Provide the (x, y) coordinate of the cell's center where the given text is located.  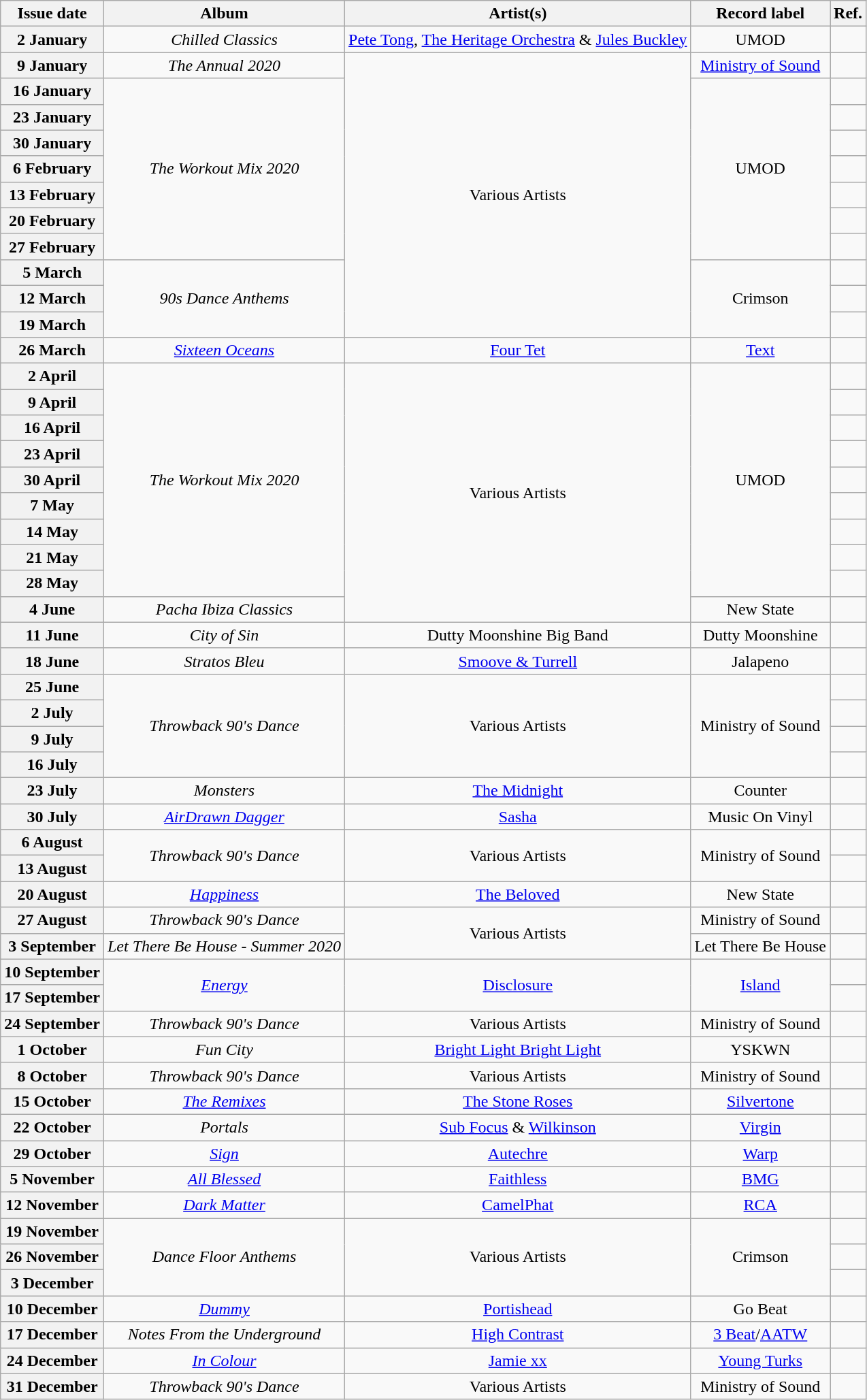
26 March (52, 351)
The Remixes (224, 1101)
Dark Matter (224, 1205)
17 September (52, 998)
12 November (52, 1205)
Jamie xx (518, 1361)
Faithless (518, 1179)
8 October (52, 1075)
Record label (761, 14)
16 July (52, 765)
Artist(s) (518, 14)
Let There Be House - Summer 2020 (224, 946)
Sasha (518, 817)
Sign (224, 1154)
90s Dance Anthems (224, 298)
17 December (52, 1335)
24 December (52, 1361)
2 January (52, 39)
5 November (52, 1179)
5 March (52, 272)
Music On Vinyl (761, 817)
City of Sin (224, 635)
31 December (52, 1386)
3 Beat/AATW (761, 1335)
All Blessed (224, 1179)
24 September (52, 1024)
19 March (52, 325)
Young Turks (761, 1361)
23 April (52, 454)
2 July (52, 713)
AirDrawn Dagger (224, 817)
1 October (52, 1049)
12 March (52, 298)
20 August (52, 894)
Dutty Moonshine (761, 635)
16 April (52, 428)
Island (761, 985)
The Beloved (518, 894)
11 June (52, 635)
Monsters (224, 791)
The Midnight (518, 791)
Sixteen Oceans (224, 351)
Text (761, 351)
Pete Tong, The Heritage Orchestra & Jules Buckley (518, 39)
Issue date (52, 14)
Jalapeno (761, 661)
13 February (52, 195)
23 July (52, 791)
High Contrast (518, 1335)
4 June (52, 609)
Fun City (224, 1049)
In Colour (224, 1361)
YSKWN (761, 1049)
Energy (224, 985)
18 June (52, 661)
27 February (52, 246)
RCA (761, 1205)
22 October (52, 1127)
27 August (52, 920)
Pacha Ibiza Classics (224, 609)
7 May (52, 506)
21 May (52, 557)
The Stone Roses (518, 1101)
Virgin (761, 1127)
Dutty Moonshine Big Band (518, 635)
15 October (52, 1101)
6 February (52, 169)
2 April (52, 376)
CamelPhat (518, 1205)
Bright Light Bright Light (518, 1049)
28 May (52, 583)
9 July (52, 738)
Dance Floor Anthems (224, 1257)
30 July (52, 817)
19 November (52, 1231)
Chilled Classics (224, 39)
6 August (52, 843)
Notes From the Underground (224, 1335)
26 November (52, 1257)
Four Tet (518, 351)
10 September (52, 972)
23 January (52, 117)
Portals (224, 1127)
13 August (52, 868)
Dummy (224, 1309)
Sub Focus & Wilkinson (518, 1127)
Ref. (848, 14)
Let There Be House (761, 946)
3 September (52, 946)
9 April (52, 402)
14 May (52, 532)
Go Beat (761, 1309)
Autechre (518, 1154)
Counter (761, 791)
29 October (52, 1154)
20 February (52, 221)
Portishead (518, 1309)
Disclosure (518, 985)
9 January (52, 65)
25 June (52, 687)
3 December (52, 1283)
30 April (52, 480)
Smoove & Turrell (518, 661)
Album (224, 14)
BMG (761, 1179)
16 January (52, 91)
Warp (761, 1154)
Silvertone (761, 1101)
Happiness (224, 894)
Stratos Bleu (224, 661)
30 January (52, 143)
The Annual 2020 (224, 65)
10 December (52, 1309)
